Extract the [x, y] coordinate from the center of the cell holding the provided text.  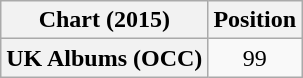
99 [255, 58]
Position [255, 20]
Chart (2015) [104, 20]
UK Albums (OCC) [104, 58]
